Identify which cell holds the provided text, then report its [x, y] central coordinate. 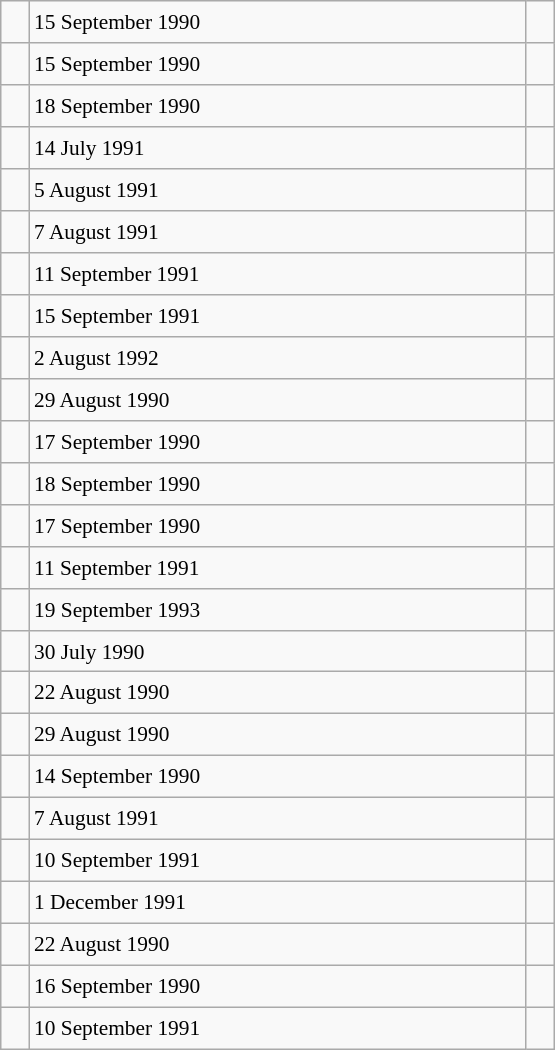
5 August 1991 [278, 190]
15 September 1991 [278, 316]
2 August 1992 [278, 358]
19 September 1993 [278, 609]
1 December 1991 [278, 903]
14 July 1991 [278, 148]
16 September 1990 [278, 986]
14 September 1990 [278, 777]
30 July 1990 [278, 651]
